Determine the (X, Y) coordinate at the center of the cell enclosing the given text.  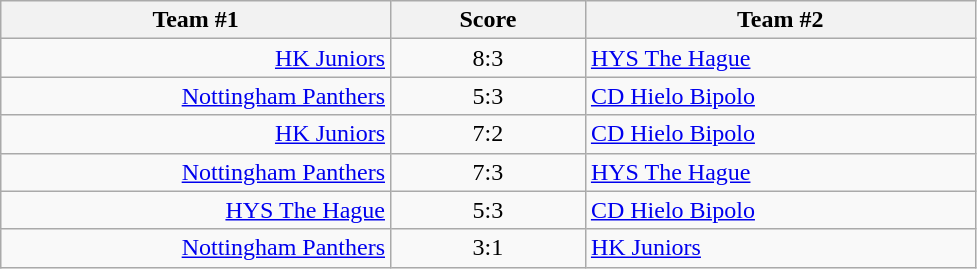
8:3 (488, 58)
7:3 (488, 172)
3:1 (488, 248)
Score (488, 20)
Team #1 (196, 20)
Team #2 (780, 20)
7:2 (488, 134)
